Scan for the cell matching the given text and deliver its (X, Y) coordinate at center. 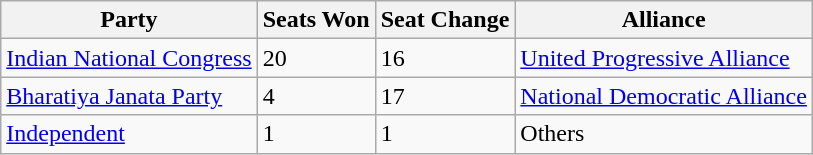
17 (445, 96)
Bharatiya Janata Party (129, 96)
Others (664, 134)
Seat Change (445, 20)
National Democratic Alliance (664, 96)
Indian National Congress (129, 58)
Independent (129, 134)
United Progressive Alliance (664, 58)
4 (316, 96)
20 (316, 58)
Party (129, 20)
Alliance (664, 20)
Seats Won (316, 20)
16 (445, 58)
